Capture the cell that displays the provided text and extract its (x, y) central coordinate. 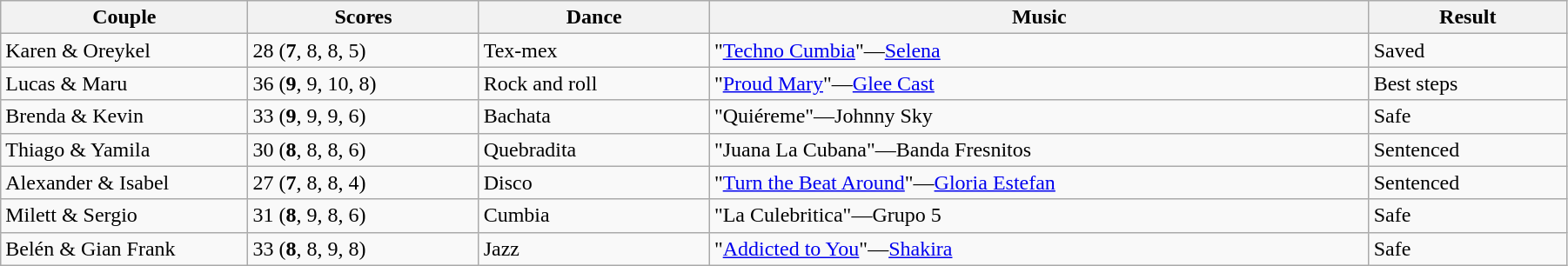
31 (8, 9, 8, 6) (364, 216)
Milett & Sergio (124, 216)
Quebradita (593, 150)
"Techno Cumbia"—Selena (1039, 50)
Best steps (1467, 83)
Rock and roll (593, 83)
Belén & Gian Frank (124, 249)
Tex-mex (593, 50)
Lucas & Maru (124, 83)
"Proud Mary"—Glee Cast (1039, 83)
33 (8, 8, 9, 8) (364, 249)
Dance (593, 17)
"La Culebritica"—Grupo 5 (1039, 216)
"Juana La Cubana"—Banda Fresnitos (1039, 150)
Saved (1467, 50)
"Quiéreme"—Johnny Sky (1039, 116)
36 (9, 9, 10, 8) (364, 83)
Alexander & Isabel (124, 183)
28 (7, 8, 8, 5) (364, 50)
Bachata (593, 116)
"Turn the Beat Around"—Gloria Estefan (1039, 183)
27 (7, 8, 8, 4) (364, 183)
Karen & Oreykel (124, 50)
Disco (593, 183)
33 (9, 9, 9, 6) (364, 116)
Music (1039, 17)
Brenda & Kevin (124, 116)
Scores (364, 17)
30 (8, 8, 8, 6) (364, 150)
Couple (124, 17)
Result (1467, 17)
Cumbia (593, 216)
Thiago & Yamila (124, 150)
"Addicted to You"—Shakira (1039, 249)
Jazz (593, 249)
